Return (x, y) of the center of cell containing provided text 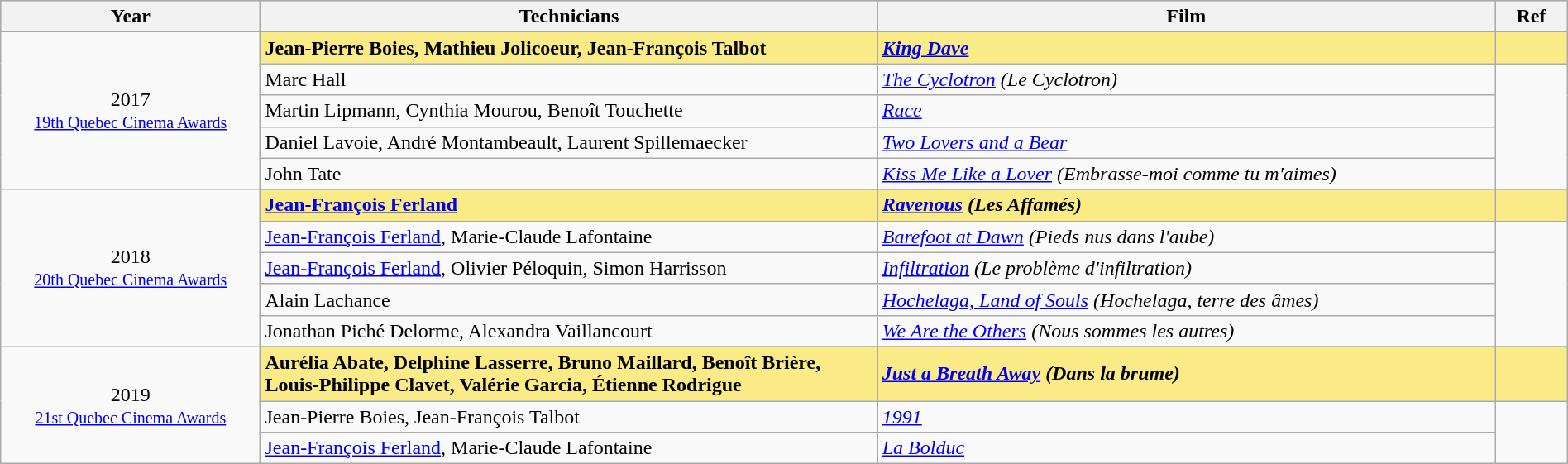
Jean-François Ferland (569, 205)
Jean-Pierre Boies, Mathieu Jolicoeur, Jean-François Talbot (569, 48)
King Dave (1186, 48)
Hochelaga, Land of Souls (Hochelaga, terre des âmes) (1186, 299)
Kiss Me Like a Lover (Embrasse-moi comme tu m'aimes) (1186, 174)
Aurélia Abate, Delphine Lasserre, Bruno Maillard, Benoît Brière, Louis-Philippe Clavet, Valérie Garcia, Étienne Rodrigue (569, 374)
Technicians (569, 17)
Ref (1532, 17)
Two Lovers and a Bear (1186, 142)
1991 (1186, 416)
Daniel Lavoie, André Montambeault, Laurent Spillemaecker (569, 142)
2018 20th Quebec Cinema Awards (131, 268)
Jean-Pierre Boies, Jean-François Talbot (569, 416)
Martin Lipmann, Cynthia Mourou, Benoît Touchette (569, 111)
Year (131, 17)
Barefoot at Dawn (Pieds nus dans l'aube) (1186, 237)
The Cyclotron (Le Cyclotron) (1186, 79)
Infiltration (Le problème d'infiltration) (1186, 268)
Jonathan Piché Delorme, Alexandra Vaillancourt (569, 331)
2019 21st Quebec Cinema Awards (131, 405)
Just a Breath Away (Dans la brume) (1186, 374)
Marc Hall (569, 79)
Race (1186, 111)
Alain Lachance (569, 299)
Film (1186, 17)
2017 19th Quebec Cinema Awards (131, 111)
La Bolduc (1186, 448)
John Tate (569, 174)
Jean-François Ferland, Olivier Péloquin, Simon Harrisson (569, 268)
We Are the Others (Nous sommes les autres) (1186, 331)
Ravenous (Les Affamés) (1186, 205)
